Find where the given text appears and provide that cell's center as (X, Y) coordinate. 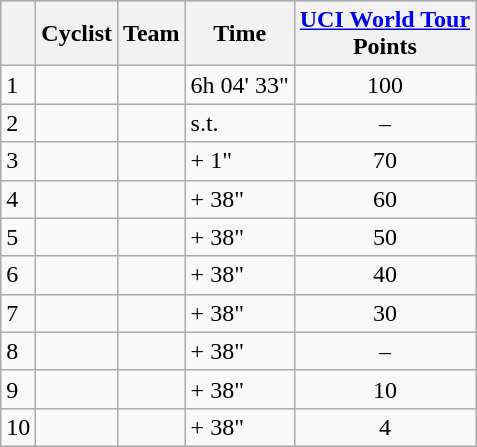
6h 04' 33" (240, 85)
1 (18, 85)
100 (384, 85)
8 (18, 351)
5 (18, 237)
Cyclist (77, 34)
70 (384, 161)
40 (384, 275)
9 (18, 389)
30 (384, 313)
7 (18, 313)
50 (384, 237)
+ 1" (240, 161)
6 (18, 275)
3 (18, 161)
2 (18, 123)
Team (152, 34)
Time (240, 34)
60 (384, 199)
UCI World TourPoints (384, 34)
s.t. (240, 123)
